Pinpoint the cell where the given text exists, returning its [x, y] midpoint coordinate. 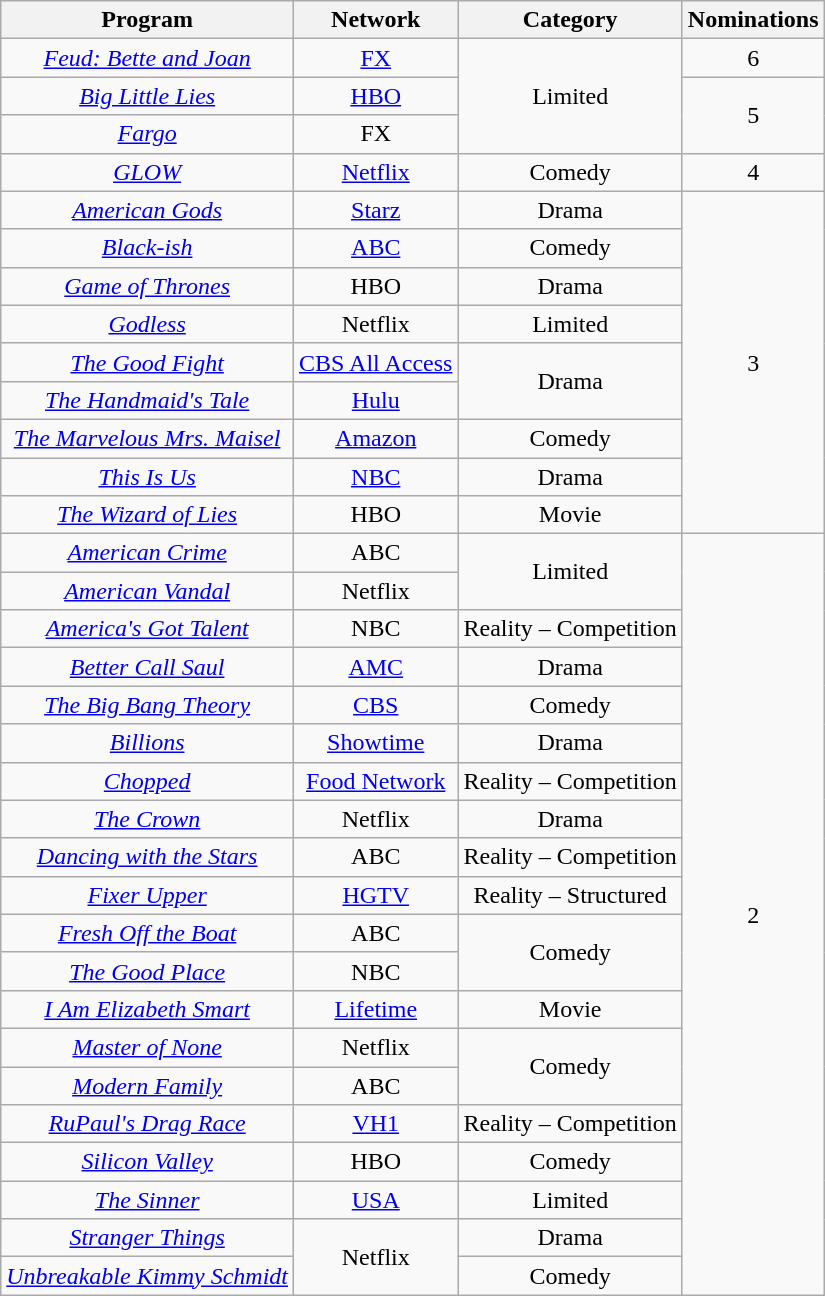
VH1 [376, 1124]
I Am Elizabeth Smart [148, 1009]
Lifetime [376, 1009]
Big Little Lies [148, 96]
The Good Fight [148, 362]
The Sinner [148, 1200]
AMC [376, 667]
6 [753, 58]
Amazon [376, 438]
Unbreakable Kimmy Schmidt [148, 1276]
Black-ish [148, 248]
America's Got Talent [148, 629]
Better Call Saul [148, 667]
Hulu [376, 400]
Food Network [376, 781]
Chopped [148, 781]
Silicon Valley [148, 1162]
CBS [376, 705]
5 [753, 115]
The Wizard of Lies [148, 515]
2 [753, 914]
The Big Bang Theory [148, 705]
Network [376, 20]
This Is Us [148, 477]
Fixer Upper [148, 895]
USA [376, 1200]
Fargo [148, 134]
3 [753, 362]
Godless [148, 324]
The Good Place [148, 971]
Starz [376, 210]
The Handmaid's Tale [148, 400]
Dancing with the Stars [148, 857]
4 [753, 172]
Fresh Off the Boat [148, 933]
American Crime [148, 553]
HGTV [376, 895]
Category [570, 20]
Master of None [148, 1047]
Reality – Structured [570, 895]
The Marvelous Mrs. Maisel [148, 438]
Nominations [753, 20]
Stranger Things [148, 1238]
Showtime [376, 743]
Billions [148, 743]
The Crown [148, 819]
GLOW [148, 172]
Program [148, 20]
American Vandal [148, 591]
RuPaul's Drag Race [148, 1124]
American Gods [148, 210]
Feud: Bette and Joan [148, 58]
CBS All Access [376, 362]
Modern Family [148, 1085]
Game of Thrones [148, 286]
